Locate the cell with the specified text and output its [X, Y] center coordinate. 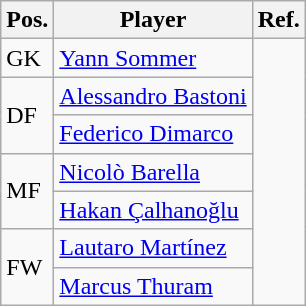
Player [153, 20]
Yann Sommer [153, 58]
Alessandro Bastoni [153, 96]
Lautaro Martínez [153, 248]
Hakan Çalhanoğlu [153, 210]
MF [28, 191]
FW [28, 267]
DF [28, 115]
Nicolò Barella [153, 172]
GK [28, 58]
Ref. [278, 20]
Marcus Thuram [153, 286]
Federico Dimarco [153, 134]
Pos. [28, 20]
